Provide the (x, y) coordinate of the cell's center where the given text is located.  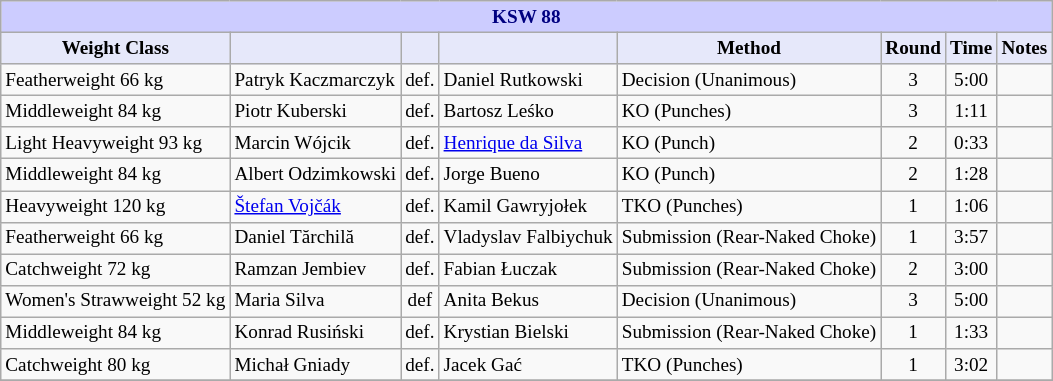
Weight Class (116, 48)
Catchweight 80 kg (116, 365)
Štefan Vojčák (316, 206)
Light Heavyweight 93 kg (116, 143)
Daniel Rutkowski (528, 80)
Method (749, 48)
3:00 (970, 270)
Bartosz Leśko (528, 111)
Anita Bekus (528, 301)
Marcin Wójcik (316, 143)
1:33 (970, 333)
Time (970, 48)
Michał Gniady (316, 365)
1:06 (970, 206)
1:28 (970, 175)
Patryk Kaczmarczyk (316, 80)
3:57 (970, 238)
Heavyweight 120 kg (116, 206)
Jacek Gać (528, 365)
Notes (1024, 48)
1:11 (970, 111)
Piotr Kuberski (316, 111)
Albert Odzimkowski (316, 175)
Vladyslav Falbiychuk (528, 238)
3:02 (970, 365)
Catchweight 72 kg (116, 270)
def (420, 301)
Women's Strawweight 52 kg (116, 301)
Konrad Rusiński (316, 333)
Daniel Tărchilă (316, 238)
KSW 88 (526, 17)
Ramzan Jembiev (316, 270)
Round (914, 48)
Fabian Łuczak (528, 270)
0:33 (970, 143)
Maria Silva (316, 301)
Kamil Gawryjołek (528, 206)
KO (Punches) (749, 111)
Jorge Bueno (528, 175)
Krystian Bielski (528, 333)
Henrique da Silva (528, 143)
